Find where the given text appears and provide that cell's center as (X, Y) coordinate. 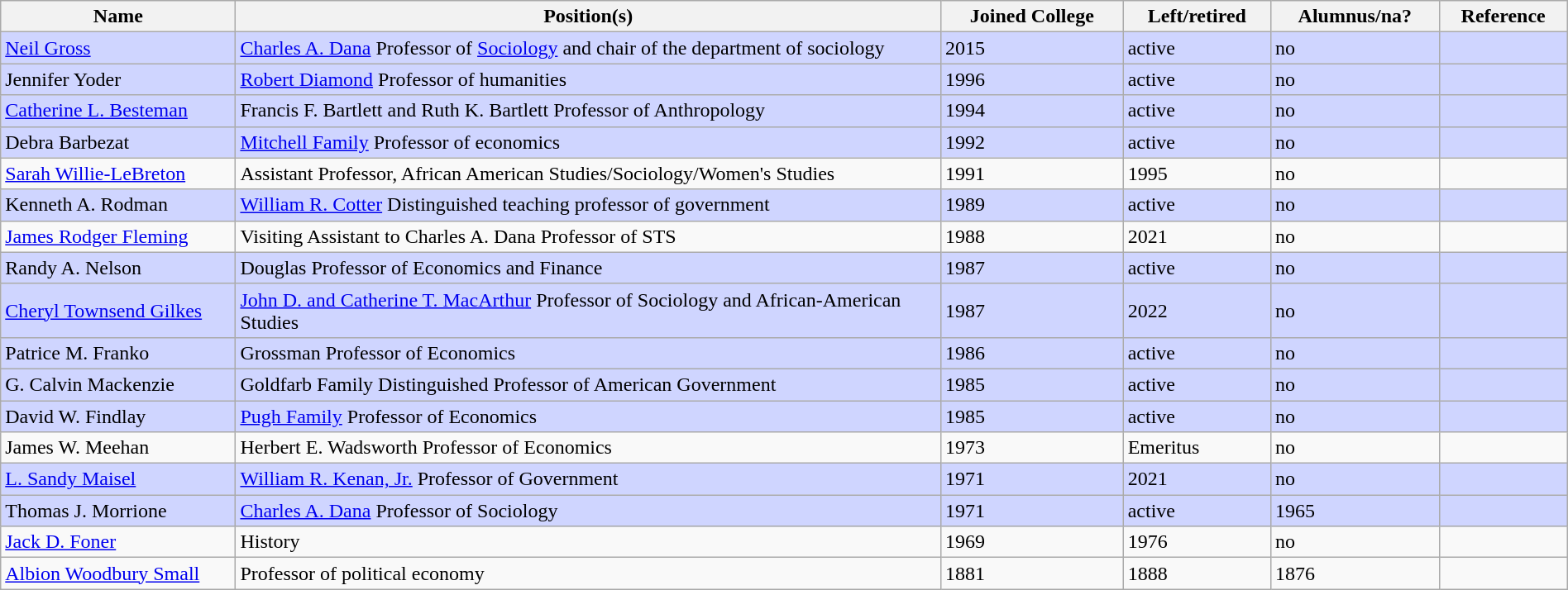
Grossman Professor of Economics (589, 353)
G. Calvin Mackenzie (118, 384)
Reference (1503, 17)
Professor of political economy (589, 573)
Robert Diamond Professor of humanities (589, 79)
1969 (1032, 542)
Left/retired (1197, 17)
Kenneth A. Rodman (118, 205)
Joined College (1032, 17)
Herbert E. Wadsworth Professor of Economics (589, 448)
John D. and Catherine T. MacArthur Professor of Sociology and African-American Studies (589, 311)
1881 (1032, 573)
2022 (1197, 311)
History (589, 542)
1876 (1355, 573)
Charles A. Dana Professor of Sociology (589, 511)
Name (118, 17)
Mitchell Family Professor of economics (589, 142)
2015 (1032, 48)
Catherine L. Besteman (118, 111)
Jack D. Foner (118, 542)
1988 (1032, 236)
Pugh Family Professor of Economics (589, 416)
Goldfarb Family Distinguished Professor of American Government (589, 384)
James Rodger Fleming (118, 236)
Cheryl Townsend Gilkes (118, 311)
1992 (1032, 142)
1995 (1197, 174)
Douglas Professor of Economics and Finance (589, 268)
William R. Kenan, Jr. Professor of Government (589, 479)
Albion Woodbury Small (118, 573)
Sarah Willie-LeBreton (118, 174)
David W. Findlay (118, 416)
Assistant Professor, African American Studies/Sociology/Women's Studies (589, 174)
1976 (1197, 542)
1888 (1197, 573)
1991 (1032, 174)
1986 (1032, 353)
William R. Cotter Distinguished teaching professor of government (589, 205)
L. Sandy Maisel (118, 479)
1994 (1032, 111)
Charles A. Dana Professor of Sociology and chair of the department of sociology (589, 48)
Randy A. Nelson (118, 268)
1965 (1355, 511)
Patrice M. Franko (118, 353)
Alumnus/na? (1355, 17)
Thomas J. Morrione (118, 511)
1996 (1032, 79)
1989 (1032, 205)
Jennifer Yoder (118, 79)
James W. Meehan (118, 448)
Position(s) (589, 17)
Debra Barbezat (118, 142)
1973 (1032, 448)
Neil Gross (118, 48)
Emeritus (1197, 448)
Francis F. Bartlett and Ruth K. Bartlett Professor of Anthropology (589, 111)
Visiting Assistant to Charles A. Dana Professor of STS (589, 236)
